Find where the given text appears and provide that cell's center as [x, y] coordinate. 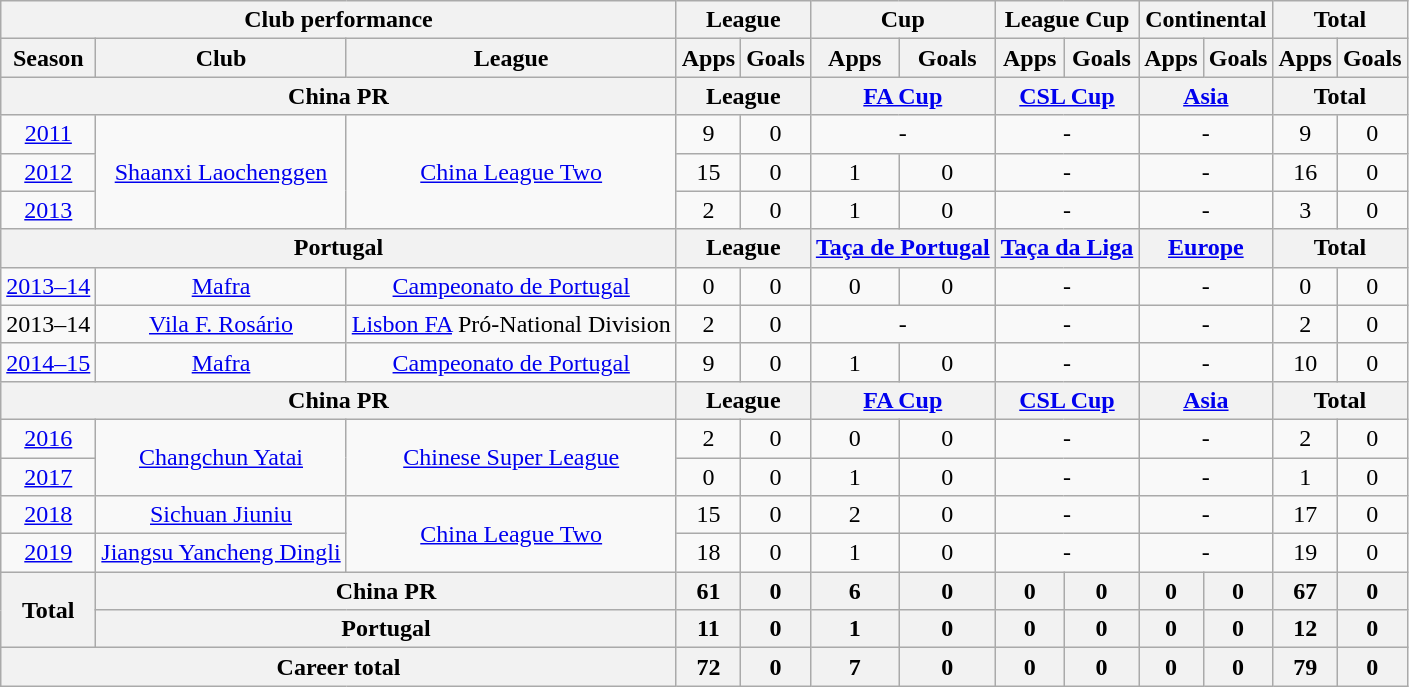
Taça de Portugal [902, 248]
Sichuan Jiuniu [221, 515]
3 [1305, 210]
6 [854, 591]
61 [708, 591]
Vila F. Rosário [221, 324]
2012 [48, 172]
League Cup [1067, 20]
17 [1305, 515]
2018 [48, 515]
11 [708, 629]
2014–15 [48, 362]
2016 [48, 438]
Career total [338, 667]
72 [708, 667]
2013 [48, 210]
Changchun Yatai [221, 457]
19 [1305, 553]
Lisbon FA Pró-National Division [511, 324]
Season [48, 58]
Taça da Liga [1067, 248]
10 [1305, 362]
Club [221, 58]
79 [1305, 667]
Jiangsu Yancheng Dingli [221, 553]
2011 [48, 134]
16 [1305, 172]
2017 [48, 477]
Club performance [338, 20]
7 [854, 667]
67 [1305, 591]
Europe [1206, 248]
Cup [902, 20]
2019 [48, 553]
Chinese Super League [511, 457]
12 [1305, 629]
Continental [1206, 20]
Shaanxi Laochenggen [221, 172]
18 [708, 553]
